For the text-containing cell, return its midpoint in [X, Y] coordinate format. 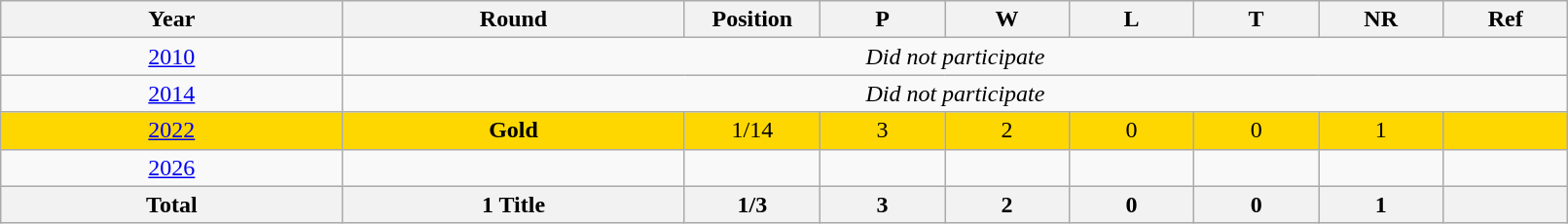
1/14 [751, 131]
Year [171, 19]
2010 [171, 56]
P [883, 19]
T [1257, 19]
1 Title [514, 205]
2014 [171, 93]
Position [751, 19]
Round [514, 19]
Ref [1506, 19]
1/3 [751, 205]
W [1007, 19]
NR [1381, 19]
2026 [171, 168]
L [1132, 19]
2022 [171, 131]
Total [171, 205]
Gold [514, 131]
